Identify which cell holds the provided text, then report its (X, Y) central coordinate. 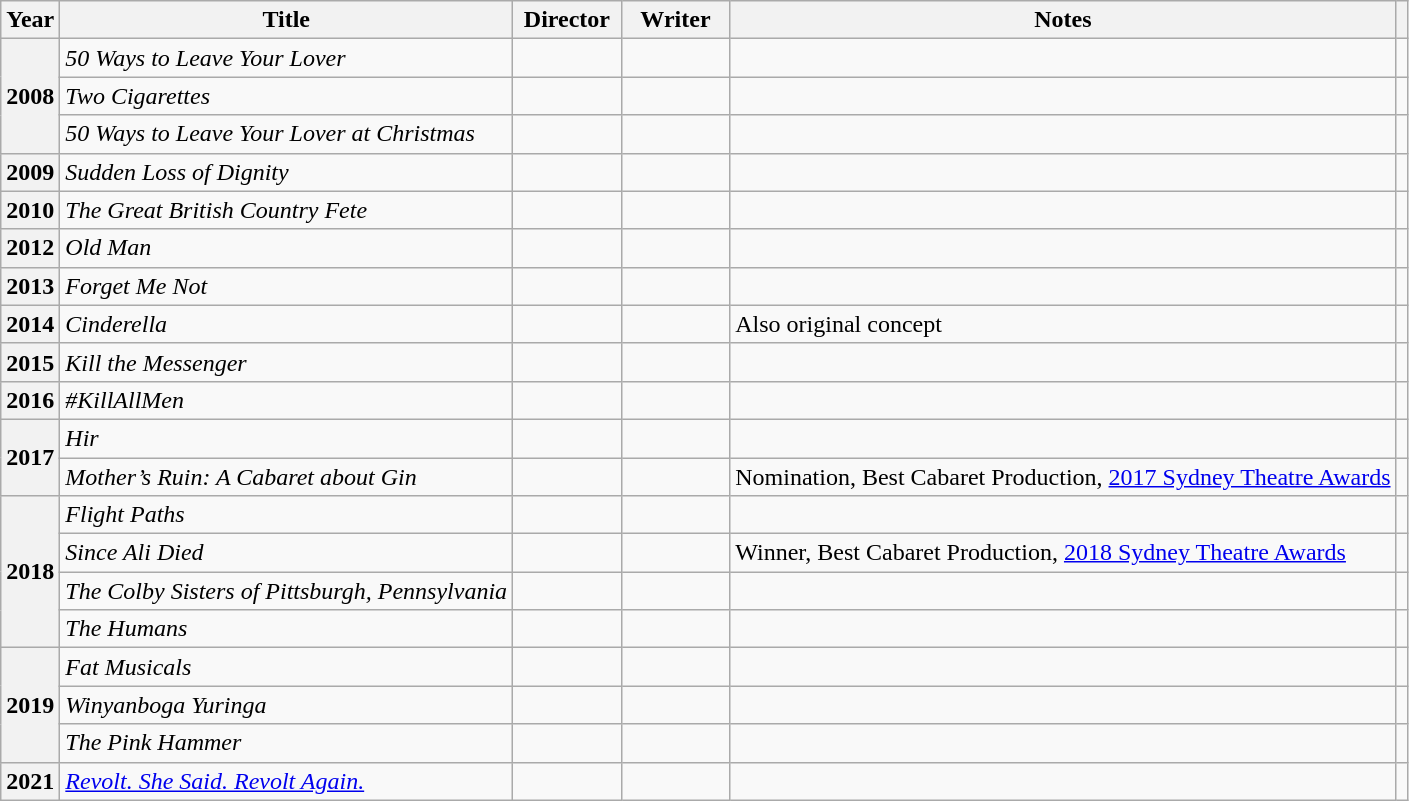
Two Cigarettes (286, 96)
Forget Me Not (286, 286)
Revolt. She Said. Revolt Again. (286, 781)
Old Man (286, 248)
2019 (30, 705)
2012 (30, 248)
Cinderella (286, 324)
Director (568, 20)
Also original concept (1063, 324)
Winyanboga Yuringa (286, 705)
Kill the Messenger (286, 362)
2021 (30, 781)
2013 (30, 286)
Writer (676, 20)
2010 (30, 210)
Title (286, 20)
Notes (1063, 20)
Sudden Loss of Dignity (286, 172)
2014 (30, 324)
50 Ways to Leave Your Lover (286, 58)
Winner, Best Cabaret Production, 2018 Sydney Theatre Awards (1063, 553)
2015 (30, 362)
2009 (30, 172)
The Humans (286, 629)
Mother’s Ruin: A Cabaret about Gin (286, 477)
2018 (30, 572)
Nomination, Best Cabaret Production, 2017 Sydney Theatre Awards (1063, 477)
Since Ali Died (286, 553)
2016 (30, 400)
The Colby Sisters of Pittsburgh, Pennsylvania (286, 591)
The Pink Hammer (286, 743)
Year (30, 20)
Fat Musicals (286, 667)
#KillAllMen (286, 400)
50 Ways to Leave Your Lover at Christmas (286, 134)
Flight Paths (286, 515)
The Great British Country Fete (286, 210)
Hir (286, 438)
2017 (30, 457)
2008 (30, 96)
